Return the (X, Y) coordinate for the center point of the cell that contains the specified text.  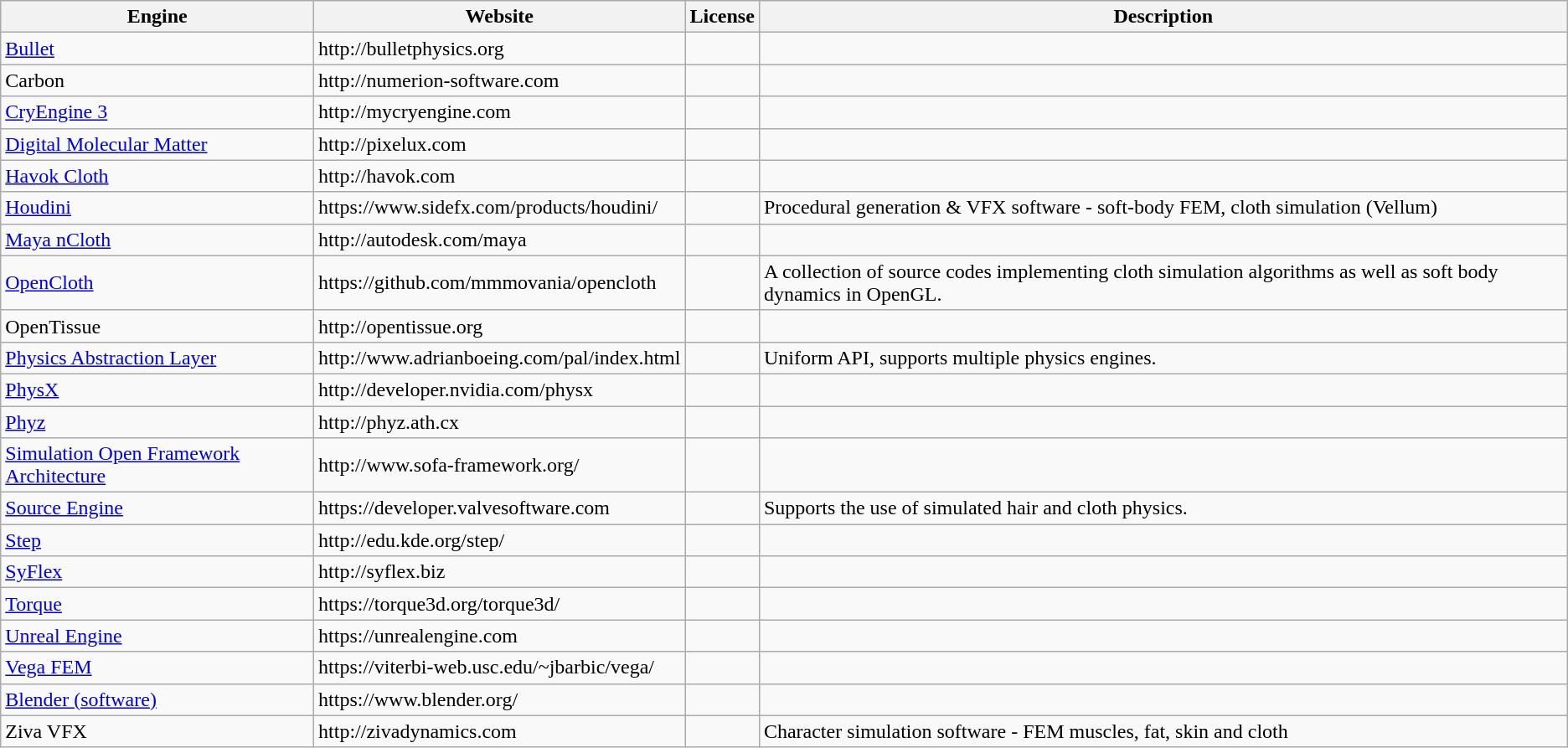
PhysX (157, 389)
SyFlex (157, 572)
Character simulation software - FEM muscles, fat, skin and cloth (1163, 731)
http://developer.nvidia.com/physx (499, 389)
Engine (157, 17)
https://www.blender.org/ (499, 699)
OpenCloth (157, 283)
Houdini (157, 208)
OpenTissue (157, 326)
Unreal Engine (157, 636)
https://viterbi-web.usc.edu/~jbarbic/vega/ (499, 668)
Procedural generation & VFX software - soft-body FEM, cloth simulation (Vellum) (1163, 208)
http://phyz.ath.cx (499, 421)
http://opentissue.org (499, 326)
Description (1163, 17)
Maya nCloth (157, 240)
Supports the use of simulated hair and cloth physics. (1163, 508)
Source Engine (157, 508)
http://numerion-software.com (499, 80)
https://www.sidefx.com/products/houdini/ (499, 208)
http://havok.com (499, 176)
https://github.com/mmmovania/opencloth (499, 283)
Uniform API, supports multiple physics engines. (1163, 358)
Havok Cloth (157, 176)
http://edu.kde.org/step/ (499, 540)
http://www.sofa-framework.org/ (499, 466)
http://www.adrianboeing.com/pal/index.html (499, 358)
Ziva VFX (157, 731)
http://mycryengine.com (499, 112)
Bullet (157, 49)
Phyz (157, 421)
http://bulletphysics.org (499, 49)
CryEngine 3 (157, 112)
Step (157, 540)
http://syflex.biz (499, 572)
A collection of source codes implementing cloth simulation algorithms as well as soft body dynamics in OpenGL. (1163, 283)
Digital Molecular Matter (157, 144)
Torque (157, 604)
Website (499, 17)
Vega FEM (157, 668)
http://zivadynamics.com (499, 731)
https://unrealengine.com (499, 636)
Blender (software) (157, 699)
Physics Abstraction Layer (157, 358)
http://pixelux.com (499, 144)
License (722, 17)
Carbon (157, 80)
https://torque3d.org/torque3d/ (499, 604)
Simulation Open Framework Architecture (157, 466)
https://developer.valvesoftware.com (499, 508)
http://autodesk.com/maya (499, 240)
